Output the [X, Y] coordinate of the center of the cell containing the given text.  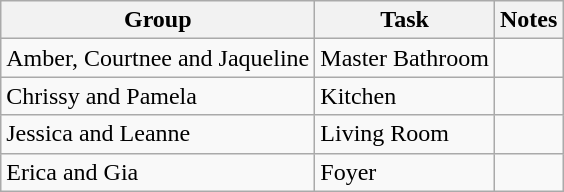
Group [158, 20]
Chrissy and Pamela [158, 96]
Task [405, 20]
Foyer [405, 172]
Kitchen [405, 96]
Jessica and Leanne [158, 134]
Living Room [405, 134]
Notes [528, 20]
Amber, Courtnee and Jaqueline [158, 58]
Master Bathroom [405, 58]
Erica and Gia [158, 172]
